Capture the cell that displays the provided text and extract its (x, y) central coordinate. 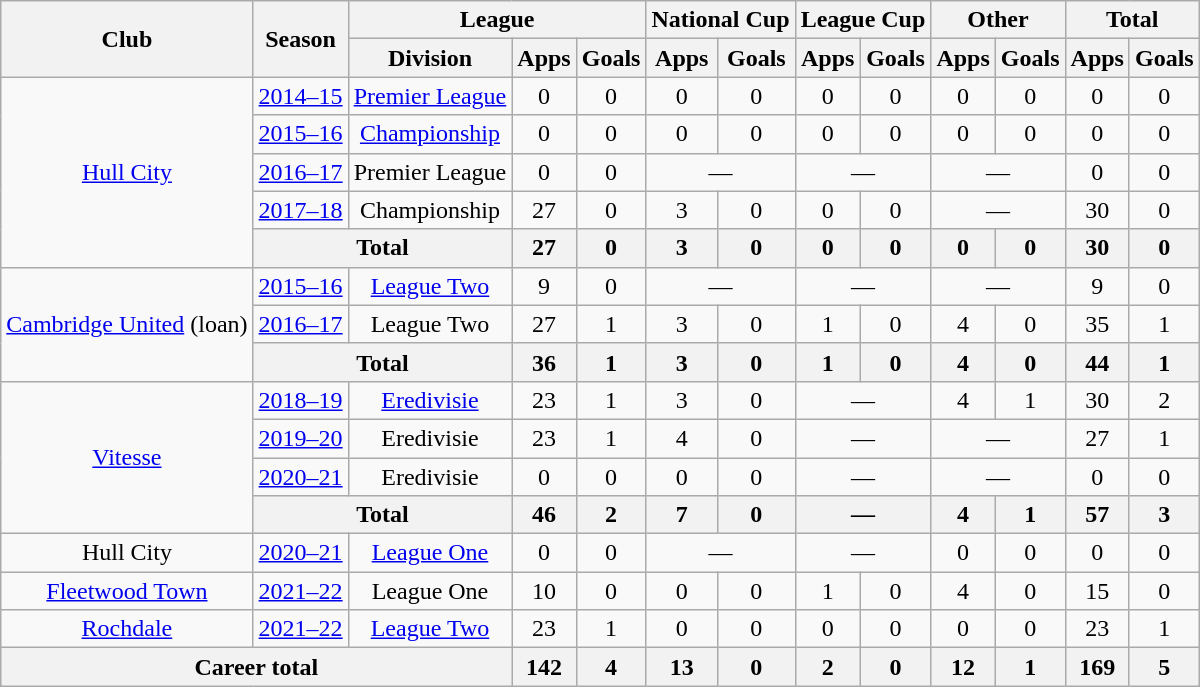
League Cup (863, 20)
Club (127, 39)
Other (998, 20)
10 (544, 591)
2014–15 (300, 96)
2019–20 (300, 438)
46 (544, 515)
44 (1097, 362)
Rochdale (127, 629)
2018–19 (300, 400)
2017–18 (300, 210)
142 (544, 667)
Career total (256, 667)
Fleetwood Town (127, 591)
Division (430, 58)
15 (1097, 591)
5 (1164, 667)
League (497, 20)
169 (1097, 667)
13 (682, 667)
57 (1097, 515)
12 (963, 667)
National Cup (720, 20)
7 (682, 515)
36 (544, 362)
Season (300, 39)
35 (1097, 324)
Cambridge United (loan) (127, 324)
Vitesse (127, 457)
